For the text-containing cell, return its midpoint in [X, Y] coordinate format. 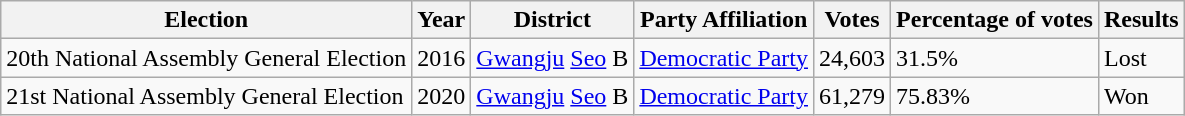
24,603 [852, 58]
Party Affiliation [724, 20]
31.5% [995, 58]
Year [442, 20]
21st National Assembly General Election [206, 96]
Won [1141, 96]
Percentage of votes [995, 20]
2016 [442, 58]
Election [206, 20]
District [552, 20]
Lost [1141, 58]
75.83% [995, 96]
61,279 [852, 96]
2020 [442, 96]
20th National Assembly General Election [206, 58]
Votes [852, 20]
Results [1141, 20]
